Output the (X, Y) coordinate of the center of the cell containing the given text.  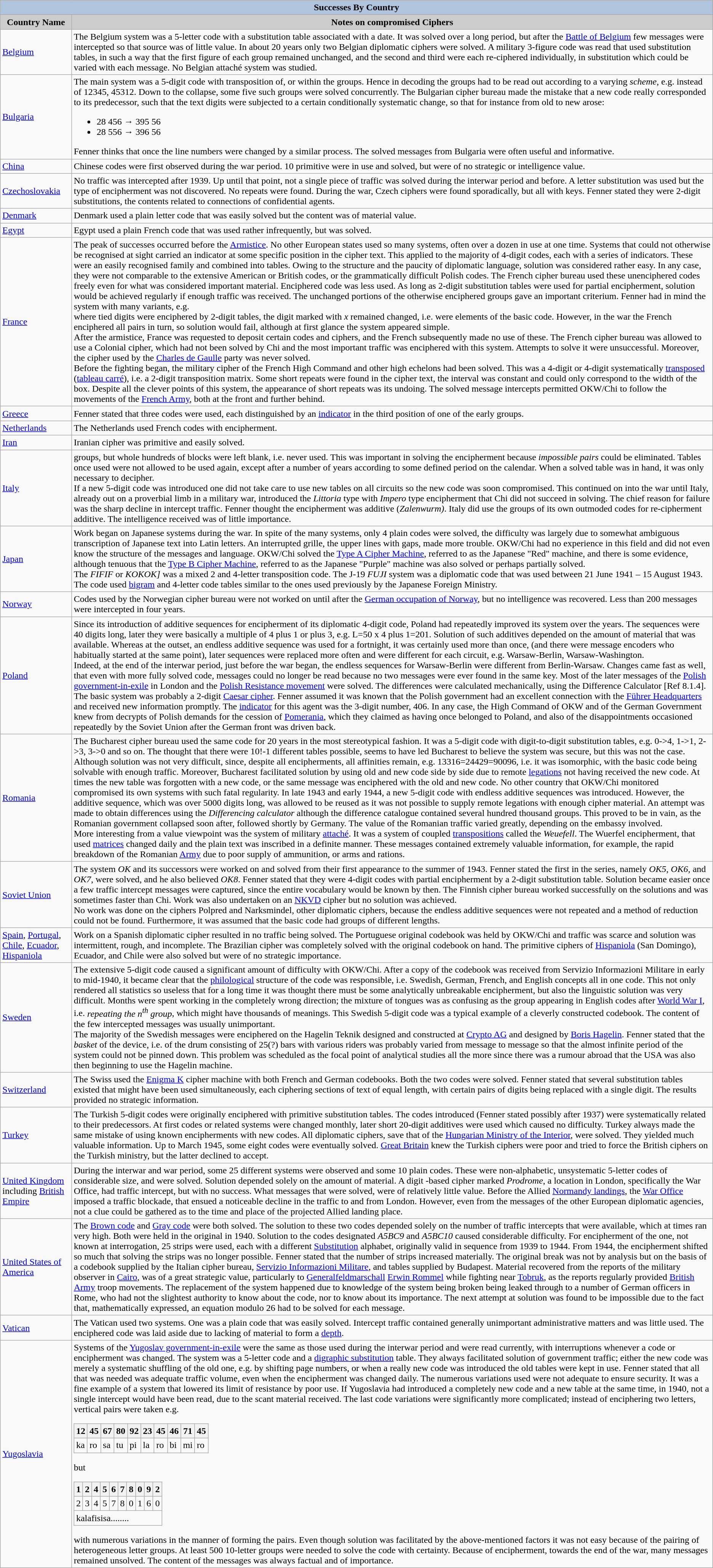
23 (148, 1431)
sa (107, 1445)
Country Name (36, 22)
Vatican (36, 1328)
3 (87, 1504)
United Kingdom including British Empire (36, 1191)
Turkey (36, 1135)
Iranian cipher was primitive and easily solved. (392, 442)
bi (174, 1445)
80 (121, 1431)
92 (134, 1431)
Spain, Portugal, Chile, Ecuador, Hispaniola (36, 945)
46 (174, 1431)
9 (149, 1489)
Italy (36, 488)
Netherlands (36, 428)
Soviet Union (36, 894)
tu (121, 1445)
Notes on compromised Ciphers (392, 22)
The Netherlands used French codes with encipherment. (392, 428)
Poland (36, 675)
Bulgaria (36, 117)
Fenner stated that three codes were used, each distinguished by an indicator in the third position of one of the early groups. (392, 413)
pi (134, 1445)
Czechoslovakia (36, 191)
Iran (36, 442)
67 (107, 1431)
12 (81, 1431)
Sweden (36, 1018)
Successes By Country (356, 8)
Yugoslavia (36, 1454)
la (148, 1445)
71 (188, 1431)
Egypt used a plain French code that was used rather infrequently, but was solved. (392, 230)
United States of America (36, 1267)
Belgium (36, 52)
Egypt (36, 230)
Switzerland (36, 1090)
Denmark (36, 216)
Greece (36, 413)
kalafisisa........ (118, 1518)
Chinese codes were first observed during the war period. 10 primitive were in use and solved, but were of no strategic or intelligence value. (392, 166)
Denmark used a plain letter code that was easily solved but the content was of material value. (392, 216)
China (36, 166)
ka (81, 1445)
Norway (36, 604)
France (36, 322)
Japan (36, 559)
mi (188, 1445)
Romania (36, 798)
